Return (X, Y) of the center of cell containing provided text 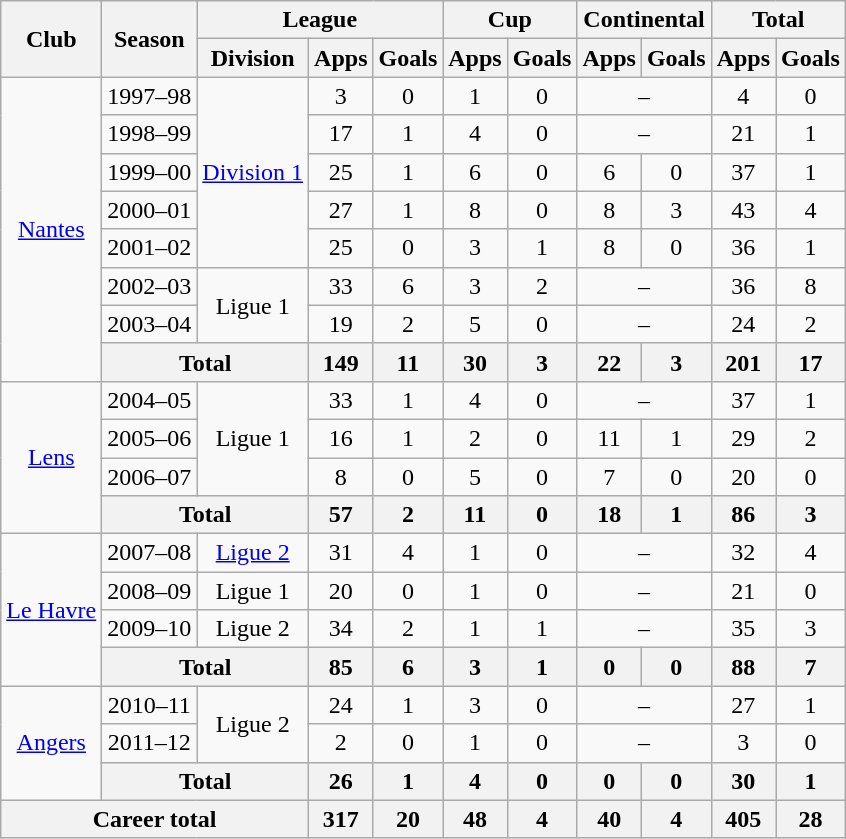
Cup (510, 20)
2008–09 (150, 591)
Club (52, 39)
1999–00 (150, 172)
Season (150, 39)
2010–11 (150, 705)
2000–01 (150, 210)
40 (609, 819)
86 (743, 515)
Division (253, 58)
88 (743, 667)
Nantes (52, 229)
League (320, 20)
405 (743, 819)
Division 1 (253, 172)
2002–03 (150, 286)
2003–04 (150, 324)
Lens (52, 457)
2004–05 (150, 400)
201 (743, 362)
1997–98 (150, 96)
29 (743, 438)
Le Havre (52, 610)
57 (341, 515)
16 (341, 438)
2007–08 (150, 553)
2006–07 (150, 477)
18 (609, 515)
1998–99 (150, 134)
2005–06 (150, 438)
Angers (52, 743)
32 (743, 553)
317 (341, 819)
31 (341, 553)
26 (341, 781)
Continental (644, 20)
2001–02 (150, 248)
19 (341, 324)
48 (475, 819)
43 (743, 210)
Career total (155, 819)
22 (609, 362)
85 (341, 667)
35 (743, 629)
149 (341, 362)
2011–12 (150, 743)
2009–10 (150, 629)
28 (811, 819)
34 (341, 629)
